Identify which cell holds the provided text, then report its (X, Y) central coordinate. 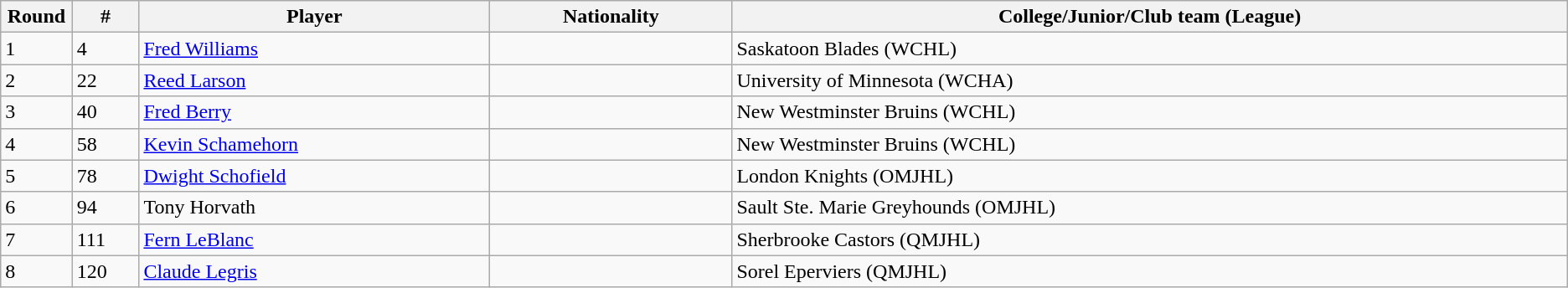
94 (106, 208)
Claude Legris (315, 271)
Sorel Eperviers (QMJHL) (1149, 271)
Kevin Schamehorn (315, 144)
2 (37, 80)
Fred Berry (315, 112)
40 (106, 112)
Saskatoon Blades (WCHL) (1149, 49)
Nationality (611, 17)
Reed Larson (315, 80)
Sault Ste. Marie Greyhounds (OMJHL) (1149, 208)
3 (37, 112)
College/Junior/Club team (League) (1149, 17)
Round (37, 17)
Sherbrooke Castors (QMJHL) (1149, 239)
120 (106, 271)
8 (37, 271)
University of Minnesota (WCHA) (1149, 80)
22 (106, 80)
58 (106, 144)
111 (106, 239)
London Knights (OMJHL) (1149, 176)
Fred Williams (315, 49)
Player (315, 17)
7 (37, 239)
Tony Horvath (315, 208)
78 (106, 176)
5 (37, 176)
Fern LeBlanc (315, 239)
1 (37, 49)
# (106, 17)
6 (37, 208)
Dwight Schofield (315, 176)
